Capture the cell that displays the provided text and extract its (X, Y) central coordinate. 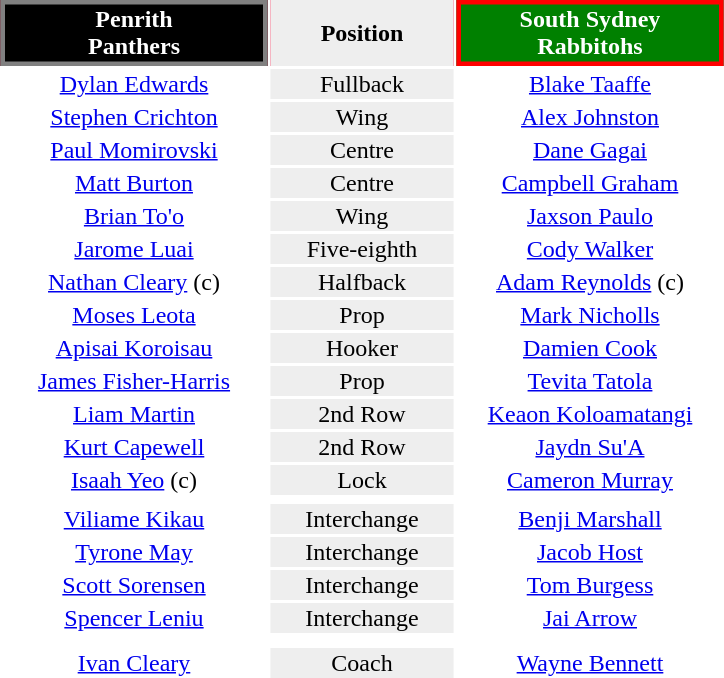
Stephen Crichton (134, 117)
Tyrone May (134, 552)
James Fisher-Harris (134, 381)
Campbell Graham (590, 183)
Hooker (362, 348)
Matt Burton (134, 183)
Dylan Edwards (134, 84)
Moses Leota (134, 315)
Position (362, 33)
Jai Arrow (590, 618)
Lock (362, 480)
Blake Taaffe (590, 84)
Paul Momirovski (134, 150)
Brian To'o (134, 216)
Viliame Kikau (134, 519)
Benji Marshall (590, 519)
Fullback (362, 84)
PenrithPanthers (134, 33)
Jaydn Su'A (590, 447)
Ivan Cleary (134, 663)
Scott Sorensen (134, 585)
Jacob Host (590, 552)
Five-eighth (362, 249)
Keaon Koloamatangi (590, 414)
Dane Gagai (590, 150)
Alex Johnston (590, 117)
Jarome Luai (134, 249)
Jaxson Paulo (590, 216)
South SydneyRabbitohs (590, 33)
Apisai Koroisau (134, 348)
Tevita Tatola (590, 381)
Cameron Murray (590, 480)
Liam Martin (134, 414)
Mark Nicholls (590, 315)
Spencer Leniu (134, 618)
Halfback (362, 282)
Kurt Capewell (134, 447)
Cody Walker (590, 249)
Adam Reynolds (c) (590, 282)
Damien Cook (590, 348)
Wayne Bennett (590, 663)
Coach (362, 663)
Isaah Yeo (c) (134, 480)
Tom Burgess (590, 585)
Nathan Cleary (c) (134, 282)
